Find where the given text appears and provide that cell's center as [X, Y] coordinate. 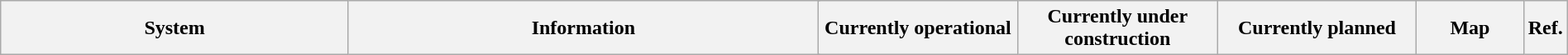
System [175, 28]
Currently under construction [1117, 28]
Information [583, 28]
Currently planned [1317, 28]
Map [1470, 28]
Ref. [1545, 28]
Currently operational [918, 28]
